Return (x, y) of the center of cell containing provided text 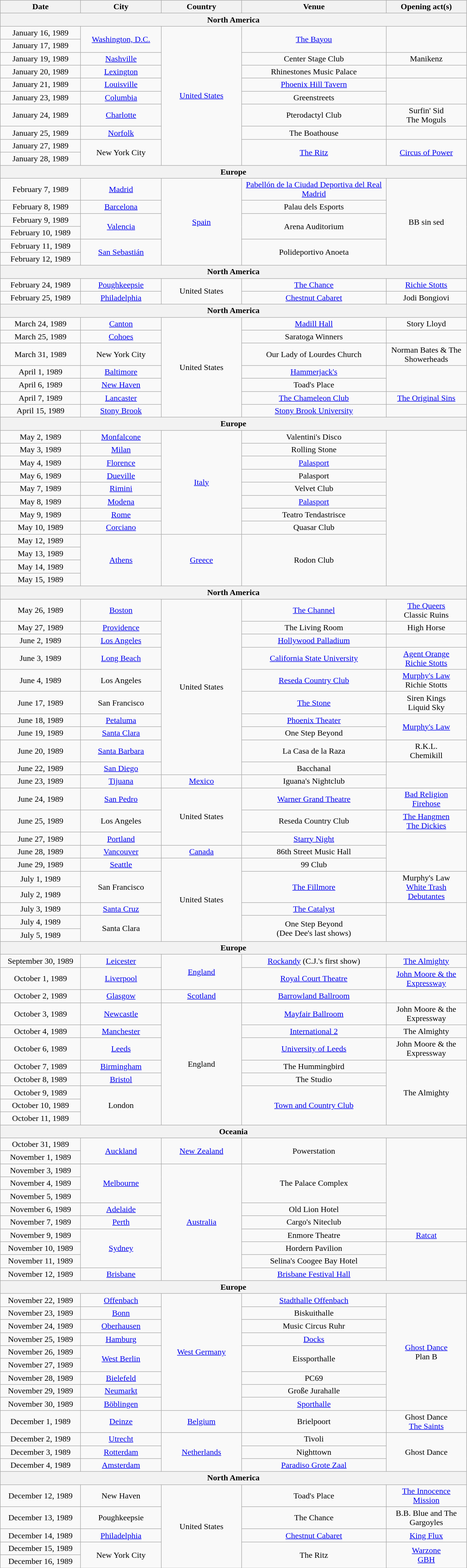
Polideportivo Anoeta (314, 252)
November 9, 1989 (41, 1235)
Bonn (121, 1313)
Surfin' SidThe Moguls (426, 115)
December 13, 1989 (41, 1518)
PC69 (314, 1378)
February 8, 1989 (41, 207)
January 20, 1989 (41, 72)
April 1, 1989 (41, 372)
Paradiso Grote Zaal (314, 1465)
February 10, 1989 (41, 233)
Auckland (121, 1151)
Oberhausen (121, 1326)
Powerstation (314, 1151)
May 15, 1989 (41, 579)
Corciano (121, 528)
Perth (121, 1222)
Circus of Power (426, 152)
Monfalcone (121, 437)
November 3, 1989 (41, 1170)
July 4, 1989 (41, 922)
Murphy's LawRichie Stotts (426, 681)
Hammerjack's (314, 372)
Manikenz (426, 59)
Barcelona (121, 207)
Baltimore (121, 372)
The QueersClassic Ruins (426, 610)
Valentini's Disco (314, 437)
Murphy's LawWhite Trash Debutantes (426, 887)
Cargo's Niteclub (314, 1222)
November 30, 1989 (41, 1404)
Phoenix Theater (314, 720)
April 15, 1989 (41, 411)
Amsterdam (121, 1465)
June 2, 1989 (41, 641)
Richie Stotts (426, 285)
Mexico (201, 781)
November 11, 1989 (41, 1261)
Nashville (121, 59)
Ghost Dance (426, 1452)
Rimini (121, 489)
University of Leeds (314, 1049)
Providence (121, 628)
Charlotte (121, 115)
The Original Sins (426, 398)
December 1, 1989 (41, 1421)
June 24, 1989 (41, 799)
Story Lloyd (426, 324)
Deinze (121, 1421)
November 26, 1989 (41, 1352)
Dueville (121, 476)
May 2, 1989 (41, 437)
Cohoes (121, 337)
Stadthalle Offenbach (314, 1300)
Rockandy (C.J.'s first show) (314, 961)
Ghost DanceThe Saints (426, 1421)
November 22, 1989 (41, 1300)
Offenbach (121, 1300)
The Bayou (314, 39)
November 5, 1989 (41, 1196)
April 7, 1989 (41, 398)
November 7, 1989 (41, 1222)
May 9, 1989 (41, 515)
Music Circus Ruhr (314, 1326)
The Chameleon Club (314, 398)
May 13, 1989 (41, 553)
Arena Auditorium (314, 226)
Portland (121, 839)
Docks (314, 1339)
Athens (121, 560)
Eissporthalle (314, 1359)
The Studio (314, 1079)
June 27, 1989 (41, 839)
Vancouver (121, 852)
Starry Night (314, 839)
Tivoli (314, 1439)
Stony Brook (121, 411)
86th Street Music Hall (314, 852)
Pterodactyl Club (314, 115)
May 3, 1989 (41, 450)
Greenstreets (314, 98)
July 5, 1989 (41, 935)
Rome (121, 515)
Ghost DancePlan B (426, 1352)
October 31, 1989 (41, 1144)
October 1, 1989 (41, 979)
March 24, 1989 (41, 324)
October 8, 1989 (41, 1079)
Birmingham (121, 1066)
Hordern Pavilion (314, 1248)
April 6, 1989 (41, 385)
May 27, 1989 (41, 628)
May 4, 1989 (41, 463)
WarzoneGBH (426, 1555)
June 19, 1989 (41, 733)
December 15, 1989 (41, 1548)
May 26, 1989 (41, 610)
Lexington (121, 72)
March 25, 1989 (41, 337)
Opening act(s) (426, 7)
Enmore Theatre (314, 1235)
Große Jurahalle (314, 1391)
Florence (121, 463)
February 7, 1989 (41, 190)
Columbia (121, 98)
October 6, 1989 (41, 1049)
California State University (314, 658)
High Horse (426, 628)
The Living Room (314, 628)
Center Stage Club (314, 59)
February 11, 1989 (41, 246)
B.B. Blue and The Gargoyles (426, 1518)
October 11, 1989 (41, 1118)
January 25, 1989 (41, 133)
Leeds (121, 1049)
January 16, 1989 (41, 33)
October 7, 1989 (41, 1066)
December 12, 1989 (41, 1496)
Town and Country Club (314, 1105)
November 4, 1989 (41, 1183)
Bacchanal (314, 768)
July 2, 1989 (41, 895)
The Boathouse (314, 133)
December 16, 1989 (41, 1561)
June 29, 1989 (41, 864)
Warner Grand Theatre (314, 799)
November 1, 1989 (41, 1157)
Norman Bates & The Showerheads (426, 354)
Sporthalle (314, 1404)
Selina's Coogee Bay Hotel (314, 1261)
May 8, 1989 (41, 502)
January 19, 1989 (41, 59)
The Palace Complex (314, 1183)
November 23, 1989 (41, 1313)
The Catalyst (314, 909)
Barrowland Ballroom (314, 996)
Valencia (121, 226)
November 28, 1989 (41, 1378)
Iguana's Nightclub (314, 781)
The Hummingbird (314, 1066)
Lancaster (121, 398)
Washington, D.C. (121, 39)
Royal Court Theatre (314, 979)
Glasgow (121, 996)
Madrid (121, 190)
Ratcat (426, 1235)
Agent OrangeRichie Stotts (426, 658)
Long Beach (121, 658)
Murphy's Law (426, 727)
Utrecht (121, 1439)
The Fillmore (314, 887)
December 2, 1989 (41, 1439)
Böblingen (121, 1404)
January 28, 1989 (41, 159)
The HangmenThe Dickies (426, 821)
June 23, 1989 (41, 781)
January 21, 1989 (41, 85)
Mayfair Ballroom (314, 1014)
City (121, 7)
June 4, 1989 (41, 681)
Stony Brook University (314, 411)
Canada (201, 852)
Hollywood Palladium (314, 641)
One Step Beyond(Dee Dee's last shows) (314, 929)
Brisbane (121, 1274)
Our Lady of Lourdes Church (314, 354)
Hamburg (121, 1339)
Old Lion Hotel (314, 1209)
La Casa de la Raza (314, 751)
San Diego (121, 768)
Leicester (121, 961)
November 24, 1989 (41, 1326)
West Berlin (121, 1359)
Madill Hall (314, 324)
Canton (121, 324)
Scotland (201, 996)
London (121, 1105)
November 29, 1989 (41, 1391)
Bristol (121, 1079)
January 17, 1989 (41, 46)
June 25, 1989 (41, 821)
May 7, 1989 (41, 489)
Brielpoort (314, 1421)
The Innocence Mission (426, 1496)
June 17, 1989 (41, 702)
The Stone (314, 702)
Quasar Club (314, 528)
February 24, 1989 (41, 285)
May 10, 1989 (41, 528)
November 27, 1989 (41, 1365)
Norfolk (121, 133)
Nighttown (314, 1452)
Modena (121, 502)
June 3, 1989 (41, 658)
May 12, 1989 (41, 541)
Palau dels Esports (314, 207)
West Germany (201, 1352)
Jodi Bongiovi (426, 298)
Netherlands (201, 1452)
Boston (121, 610)
Siren KingsLiquid Sky (426, 702)
December 14, 1989 (41, 1535)
Milan (121, 450)
December 4, 1989 (41, 1465)
Bielefeld (121, 1378)
Oceania (233, 1131)
Newcastle (121, 1014)
May 14, 1989 (41, 566)
Santa Barbara (121, 751)
Biskuithalle (314, 1313)
January 24, 1989 (41, 115)
November 6, 1989 (41, 1209)
Saratoga Winners (314, 337)
January 27, 1989 (41, 146)
Venue (314, 7)
October 2, 1989 (41, 996)
June 20, 1989 (41, 751)
May 6, 1989 (41, 476)
BB sin sed (426, 222)
November 25, 1989 (41, 1339)
Velvet Club (314, 489)
Australia (201, 1222)
Pabellón de la Ciudad Deportiva del Real Madrid (314, 190)
Santa Cruz (121, 909)
Seattle (121, 864)
Rotterdam (121, 1452)
October 9, 1989 (41, 1092)
Country (201, 7)
Rhinestones Music Palace (314, 72)
New Zealand (201, 1151)
San Pedro (121, 799)
99 Club (314, 864)
Manchester (121, 1031)
Rolling Stone (314, 450)
October 10, 1989 (41, 1105)
December 3, 1989 (41, 1452)
November 10, 1989 (41, 1248)
Belgium (201, 1421)
Brisbane Festival Hall (314, 1274)
Teatro Tendastrisce (314, 515)
Tijuana (121, 781)
September 30, 1989 (41, 961)
Petaluma (121, 720)
June 22, 1989 (41, 768)
June 18, 1989 (41, 720)
November 12, 1989 (41, 1274)
Louisville (121, 85)
Bad ReligionFirehose (426, 799)
Rodon Club (314, 560)
February 25, 1989 (41, 298)
Italy (201, 482)
October 3, 1989 (41, 1014)
The Channel (314, 610)
One Step Beyond (314, 733)
February 9, 1989 (41, 220)
July 1, 1989 (41, 879)
Spain (201, 222)
Liverpool (121, 979)
San Sebastián (121, 252)
January 23, 1989 (41, 98)
Adelaide (121, 1209)
R.K.L.Chemikill (426, 751)
Neumarkt (121, 1391)
March 31, 1989 (41, 354)
Greece (201, 560)
King Flux (426, 1535)
July 3, 1989 (41, 909)
Sydney (121, 1248)
Phoenix Hill Tavern (314, 85)
Date (41, 7)
October 4, 1989 (41, 1031)
International 2 (314, 1031)
Melbourne (121, 1183)
June 28, 1989 (41, 852)
February 12, 1989 (41, 259)
